Scan for the cell matching the given text and deliver its (X, Y) coordinate at center. 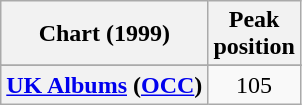
Chart (1999) (104, 34)
105 (254, 85)
Peakposition (254, 34)
UK Albums (OCC) (104, 85)
